For the text-containing cell, return its midpoint in (x, y) coordinate format. 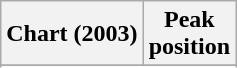
Peakposition (189, 34)
Chart (2003) (72, 34)
